Pinpoint the cell where the given text exists, returning its [x, y] midpoint coordinate. 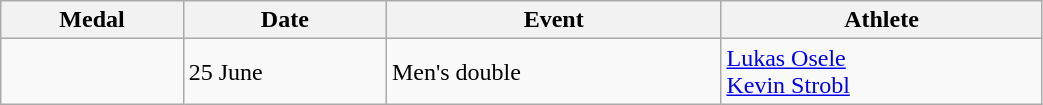
25 June [284, 72]
Athlete [882, 20]
Men's double [554, 72]
Date [284, 20]
Lukas OseleKevin Strobl [882, 72]
Medal [92, 20]
Event [554, 20]
